Identify which cell holds the provided text, then report its (x, y) central coordinate. 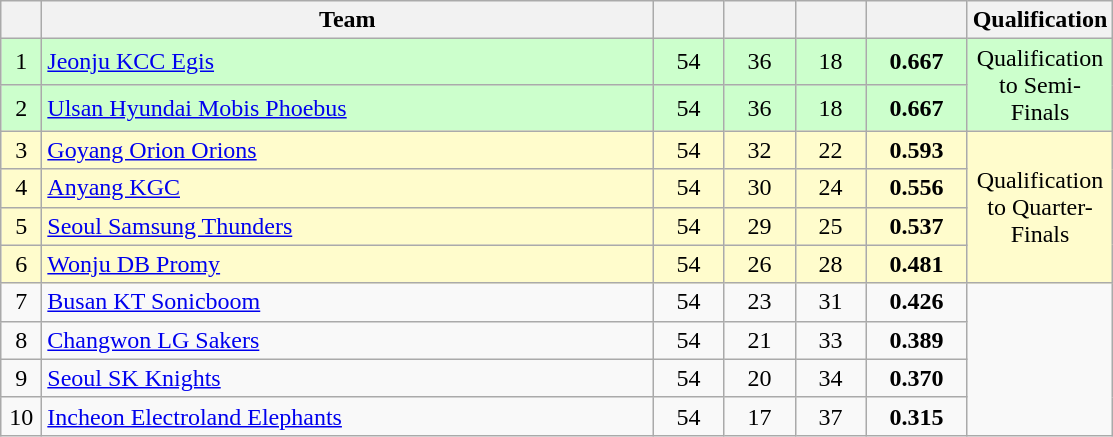
Busan KT Sonicboom (348, 302)
Qualification to Semi-Finals (1040, 85)
24 (830, 188)
37 (830, 416)
Seoul SK Knights (348, 378)
Team (348, 20)
Jeonju KCC Egis (348, 62)
0.556 (916, 188)
8 (22, 340)
0.426 (916, 302)
0.389 (916, 340)
0.315 (916, 416)
4 (22, 188)
17 (760, 416)
Goyang Orion Orions (348, 150)
6 (22, 264)
Ulsan Hyundai Mobis Phoebus (348, 108)
Qualification (1040, 20)
0.370 (916, 378)
Anyang KGC (348, 188)
23 (760, 302)
29 (760, 226)
3 (22, 150)
0.593 (916, 150)
30 (760, 188)
Incheon Electroland Elephants (348, 416)
20 (760, 378)
10 (22, 416)
0.537 (916, 226)
9 (22, 378)
32 (760, 150)
0.481 (916, 264)
28 (830, 264)
33 (830, 340)
Seoul Samsung Thunders (348, 226)
7 (22, 302)
25 (830, 226)
5 (22, 226)
22 (830, 150)
2 (22, 108)
Wonju DB Promy (348, 264)
34 (830, 378)
21 (760, 340)
Changwon LG Sakers (348, 340)
26 (760, 264)
1 (22, 62)
31 (830, 302)
Qualification to Quarter-Finals (1040, 207)
